Determine the (x, y) coordinate at the center of the cell enclosing the given text.  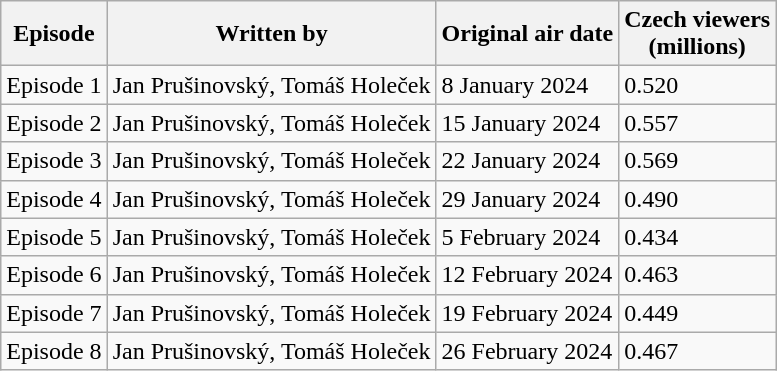
Episode 5 (54, 237)
0.434 (698, 237)
5 February 2024 (528, 237)
19 February 2024 (528, 313)
0.557 (698, 123)
Written by (272, 34)
26 February 2024 (528, 351)
Czech viewers(millions) (698, 34)
0.569 (698, 161)
29 January 2024 (528, 199)
0.520 (698, 85)
Episode 6 (54, 275)
Episode 2 (54, 123)
8 January 2024 (528, 85)
Episode 1 (54, 85)
Episode 3 (54, 161)
Episode 8 (54, 351)
22 January 2024 (528, 161)
0.467 (698, 351)
12 February 2024 (528, 275)
0.490 (698, 199)
Original air date (528, 34)
0.449 (698, 313)
Episode 7 (54, 313)
0.463 (698, 275)
Episode 4 (54, 199)
15 January 2024 (528, 123)
Episode (54, 34)
